Provide the (x, y) coordinate of the cell's center where the given text is located.  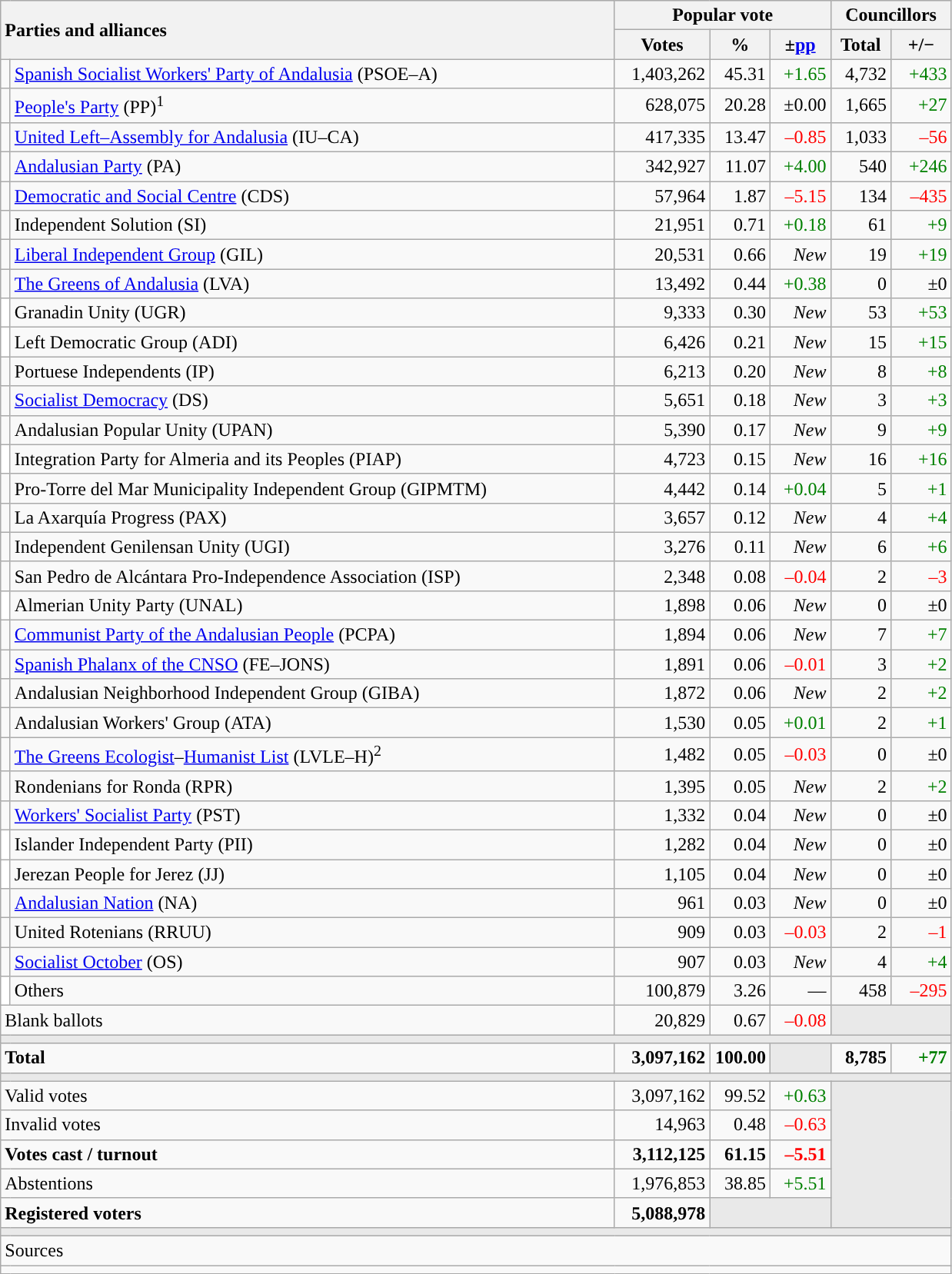
Socialist October (OS) (312, 962)
–1 (921, 933)
0.20 (740, 371)
+15 (921, 342)
Councillors (890, 15)
4,723 (662, 459)
0.67 (740, 1020)
458 (861, 991)
+27 (921, 106)
–0.85 (800, 137)
Integration Party for Almeria and its Peoples (PIAP) (312, 459)
16 (861, 459)
The Greens of Andalusia (LVA) (312, 284)
Andalusian Nation (NA) (312, 903)
1,530 (662, 723)
+4.00 (800, 167)
1,395 (662, 786)
La Axarquía Progress (PAX) (312, 517)
Others (312, 991)
21,951 (662, 225)
540 (861, 167)
6 (861, 547)
–56 (921, 137)
+7 (921, 635)
19 (861, 254)
1,872 (662, 694)
Votes cast / turnout (308, 1154)
3,112,125 (662, 1154)
Registered voters (308, 1212)
Spanish Phalanx of the CNSO (FE–JONS) (312, 664)
417,335 (662, 137)
Portuese Independents (IP) (312, 371)
0.15 (740, 459)
20.28 (740, 106)
Votes (662, 45)
0.66 (740, 254)
7 (861, 635)
1.87 (740, 196)
0.44 (740, 284)
6,426 (662, 342)
61 (861, 225)
–0.08 (800, 1020)
+0.63 (800, 1096)
— (800, 991)
5 (861, 488)
0.30 (740, 313)
San Pedro de Alcántara Pro-Independence Association (ISP) (312, 576)
Andalusian Popular Unity (UPAN) (312, 430)
Jerezan People for Jerez (JJ) (312, 874)
53 (861, 313)
9,333 (662, 313)
–5.51 (800, 1154)
1,282 (662, 844)
Andalusian Neighborhood Independent Group (GIBA) (312, 694)
1,105 (662, 874)
Spanish Socialist Workers' Party of Andalusia (PSOE–A) (312, 74)
–3 (921, 576)
0.17 (740, 430)
628,075 (662, 106)
–0.01 (800, 664)
961 (662, 903)
Sources (476, 1250)
100.00 (740, 1058)
20,531 (662, 254)
9 (861, 430)
% (740, 45)
13,492 (662, 284)
±pp (800, 45)
+77 (921, 1058)
Parties and alliances (308, 30)
57,964 (662, 196)
Valid votes (308, 1096)
0.18 (740, 401)
–295 (921, 991)
4,732 (861, 74)
134 (861, 196)
99.52 (740, 1096)
100,879 (662, 991)
2,348 (662, 576)
+16 (921, 459)
+19 (921, 254)
1,898 (662, 605)
6,213 (662, 371)
United Rotenians (RRUU) (312, 933)
Andalusian Workers' Group (ATA) (312, 723)
14,963 (662, 1125)
342,927 (662, 167)
1,332 (662, 815)
61.15 (740, 1154)
Workers' Socialist Party (PST) (312, 815)
5,651 (662, 401)
3.26 (740, 991)
5,088,978 (662, 1212)
8 (861, 371)
Independent Solution (SI) (312, 225)
+53 (921, 313)
Left Democratic Group (ADI) (312, 342)
13.47 (740, 137)
907 (662, 962)
Abstentions (308, 1183)
+0.04 (800, 488)
United Left–Assembly for Andalusia (IU–CA) (312, 137)
38.85 (740, 1183)
1,891 (662, 664)
+6 (921, 547)
20,829 (662, 1020)
–435 (921, 196)
0.14 (740, 488)
–5.15 (800, 196)
4,442 (662, 488)
Granadin Unity (UGR) (312, 313)
0.71 (740, 225)
3,276 (662, 547)
Blank ballots (308, 1020)
+3 (921, 401)
1,033 (861, 137)
0.21 (740, 342)
0.08 (740, 576)
5,390 (662, 430)
+433 (921, 74)
Independent Genilensan Unity (UGI) (312, 547)
45.31 (740, 74)
1,403,262 (662, 74)
0.11 (740, 547)
–0.04 (800, 576)
0.48 (740, 1125)
Islander Independent Party (PII) (312, 844)
People's Party (PP)1 (312, 106)
Democratic and Social Centre (CDS) (312, 196)
1,482 (662, 755)
Popular vote (723, 15)
+0.01 (800, 723)
0.12 (740, 517)
15 (861, 342)
–0.63 (800, 1125)
1,894 (662, 635)
+0.38 (800, 284)
1,976,853 (662, 1183)
Rondenians for Ronda (RPR) (312, 786)
Liberal Independent Group (GIL) (312, 254)
11.07 (740, 167)
Andalusian Party (PA) (312, 167)
+5.51 (800, 1183)
+/− (921, 45)
3,657 (662, 517)
Almerian Unity Party (UNAL) (312, 605)
Communist Party of the Andalusian People (PCPA) (312, 635)
8,785 (861, 1058)
+0.18 (800, 225)
Socialist Democracy (DS) (312, 401)
+8 (921, 371)
Pro-Torre del Mar Municipality Independent Group (GIPMTM) (312, 488)
The Greens Ecologist–Humanist List (LVLE–H)2 (312, 755)
+246 (921, 167)
1,665 (861, 106)
±0.00 (800, 106)
+1.65 (800, 74)
Invalid votes (308, 1125)
909 (662, 933)
